Return (X, Y) of the center of cell containing provided text 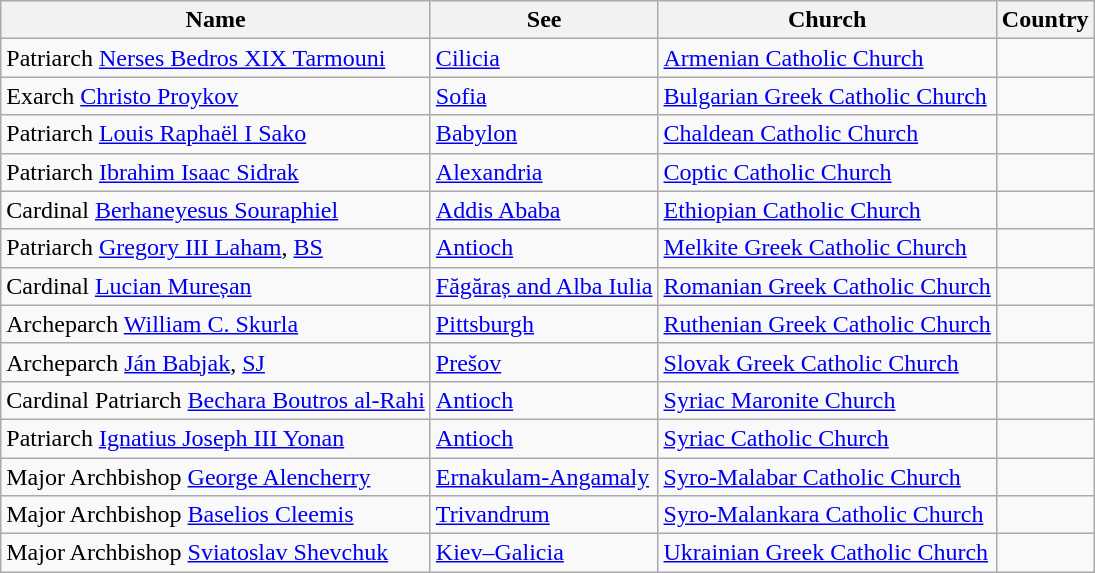
Addis Ababa (544, 210)
Ruthenian Greek Catholic Church (827, 324)
Făgăraș and Alba Iulia (544, 286)
Name (216, 20)
Sofia (544, 96)
Church (827, 20)
Archeparch Ján Babjak, SJ (216, 362)
Syriac Maronite Church (827, 400)
Chaldean Catholic Church (827, 134)
Armenian Catholic Church (827, 58)
Kiev–Galicia (544, 553)
Major Archbishop Baselios Cleemis (216, 515)
Major Archbishop Sviatoslav Shevchuk (216, 553)
Ukrainian Greek Catholic Church (827, 553)
Syro-Malankara Catholic Church (827, 515)
Patriarch Louis Raphaël I Sako (216, 134)
Patriarch Ibrahim Isaac Sidrak (216, 172)
Melkite Greek Catholic Church (827, 248)
Trivandrum (544, 515)
Ernakulam-Angamaly (544, 477)
Cilicia (544, 58)
Coptic Catholic Church (827, 172)
Patriarch Gregory III Laham, BS (216, 248)
Slovak Greek Catholic Church (827, 362)
Babylon (544, 134)
Exarch Christo Proykov (216, 96)
Syriac Catholic Church (827, 438)
Major Archbishop George Alencherry (216, 477)
Patriarch Nerses Bedros XIX Tarmouni (216, 58)
Pittsburgh (544, 324)
Bulgarian Greek Catholic Church (827, 96)
Cardinal Patriarch Bechara Boutros al-Rahi (216, 400)
Alexandria (544, 172)
Romanian Greek Catholic Church (827, 286)
Ethiopian Catholic Church (827, 210)
Cardinal Berhaneyesus Souraphiel (216, 210)
Archeparch William C. Skurla (216, 324)
Syro-Malabar Catholic Church (827, 477)
Patriarch Ignatius Joseph III Yonan (216, 438)
Prešov (544, 362)
Cardinal Lucian Mureșan (216, 286)
Country (1045, 20)
See (544, 20)
